Output the [x, y] coordinate of the center of the cell containing the given text.  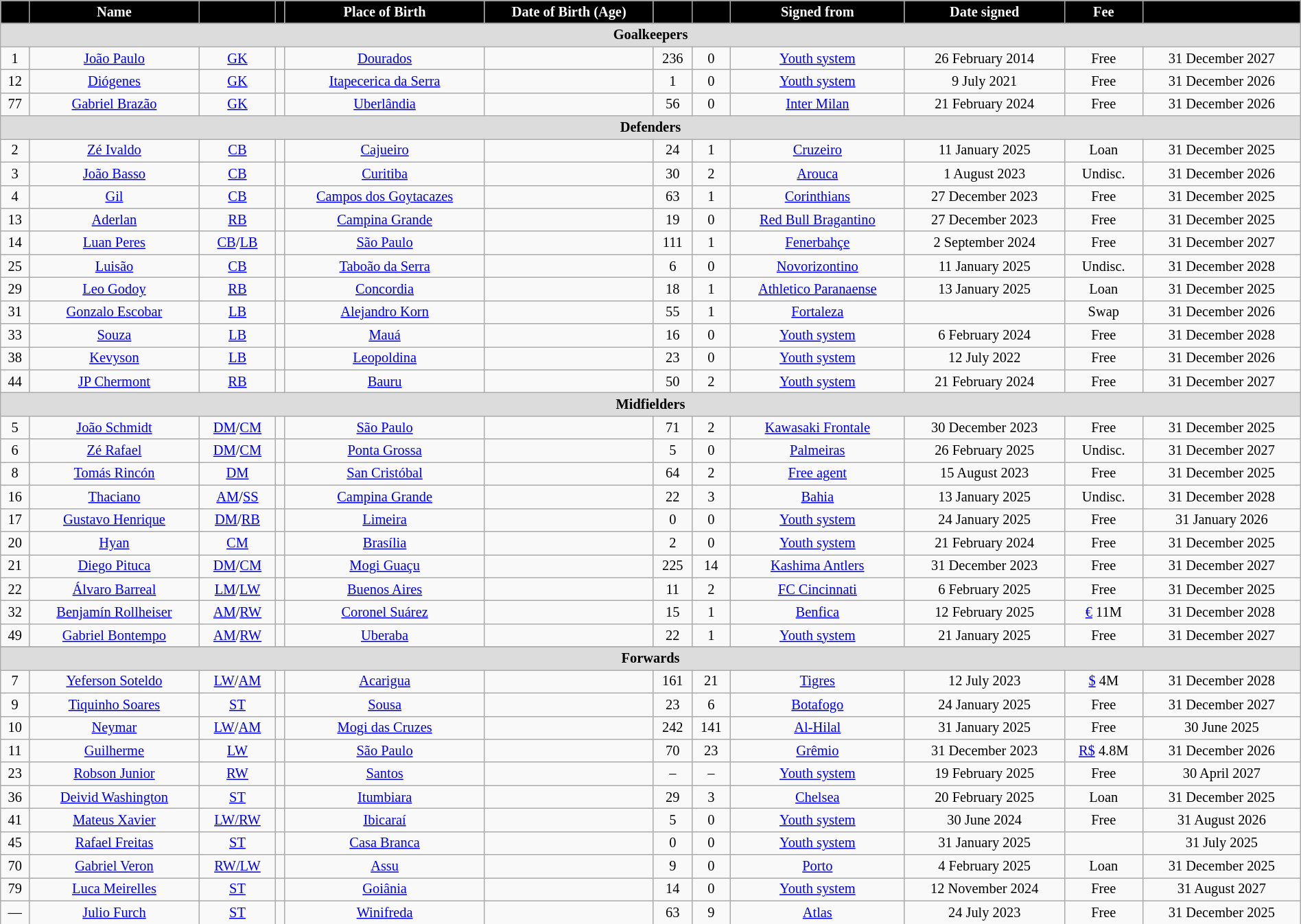
Bahia [817, 497]
Mateus Xavier [115, 820]
24 July 2023 [984, 912]
Gonzalo Escobar [115, 312]
AM/SS [237, 497]
Novorizontino [817, 266]
Buenos Aires [384, 589]
236 [672, 58]
Luisão [115, 266]
31 January 2026 [1222, 520]
36 [15, 797]
FC Cincinnati [817, 589]
44 [15, 381]
Yeferson Soteldo [115, 681]
Cajueiro [384, 150]
Free agent [817, 473]
Itumbiara [384, 797]
Aderlan [115, 220]
Porto [817, 866]
13 [15, 220]
Leo Godoy [115, 289]
Guilherme [115, 750]
56 [672, 104]
Casa Branca [384, 843]
Gabriel Brazão [115, 104]
Neymar [115, 728]
Hyan [115, 543]
Benjamín Rollheiser [115, 612]
Signed from [817, 12]
31 August 2027 [1222, 889]
Diego Pituca [115, 566]
6 February 2024 [984, 335]
João Basso [115, 174]
Santos [384, 774]
Forwards [650, 659]
Luca Meirelles [115, 889]
$ 4M [1103, 681]
CM [237, 543]
41 [15, 820]
Brasília [384, 543]
10 [15, 728]
31 August 2026 [1222, 820]
12 July 2022 [984, 358]
Botafogo [817, 704]
6 February 2025 [984, 589]
4 [15, 197]
Taboão da Serra [384, 266]
55 [672, 312]
Date signed [984, 12]
JP Chermont [115, 381]
Corinthians [817, 197]
30 [672, 174]
Rafael Freitas [115, 843]
Limeira [384, 520]
30 June 2025 [1222, 728]
25 [15, 266]
João Schmidt [115, 427]
45 [15, 843]
Arouca [817, 174]
DM [237, 473]
9 July 2021 [984, 81]
Gustavo Henrique [115, 520]
21 January 2025 [984, 635]
Fenerbahçe [817, 243]
RW/LW [237, 866]
Place of Birth [384, 12]
18 [672, 289]
Zé Ivaldo [115, 150]
7 [15, 681]
Uberaba [384, 635]
Diógenes [115, 81]
Swap [1103, 312]
38 [15, 358]
Gil [115, 197]
Goalkeepers [650, 35]
33 [15, 335]
RW [237, 774]
2 September 2024 [984, 243]
LW [237, 750]
Coronel Suárez [384, 612]
Alejandro Korn [384, 312]
30 April 2027 [1222, 774]
Acarigua [384, 681]
Leopoldina [384, 358]
4 February 2025 [984, 866]
Goiânia [384, 889]
Palmeiras [817, 451]
Ibicaraí [384, 820]
LM/LW [237, 589]
CB/LB [237, 243]
Kawasaki Frontale [817, 427]
17 [15, 520]
Tigres [817, 681]
Itapecerica da Serra [384, 81]
Curitiba [384, 174]
Tiquinho Soares [115, 704]
12 [15, 81]
Fee [1103, 12]
San Cristóbal [384, 473]
— [15, 912]
Bauru [384, 381]
Souza [115, 335]
79 [15, 889]
Robson Junior [115, 774]
Gabriel Bontempo [115, 635]
Benfica [817, 612]
Al-Hilal [817, 728]
Inter Milan [817, 104]
Kashima Antlers [817, 566]
Winifreda [384, 912]
Grêmio [817, 750]
15 August 2023 [984, 473]
30 June 2024 [984, 820]
Red Bull Bragantino [817, 220]
Kevyson [115, 358]
Thaciano [115, 497]
João Paulo [115, 58]
Fortaleza [817, 312]
Midfielders [650, 404]
12 November 2024 [984, 889]
Chelsea [817, 797]
Date of Birth (Age) [569, 12]
Álvaro Barreal [115, 589]
161 [672, 681]
Campos dos Goytacazes [384, 197]
15 [672, 612]
50 [672, 381]
Tomás Rincón [115, 473]
Deivid Washington [115, 797]
31 July 2025 [1222, 843]
225 [672, 566]
Assu [384, 866]
32 [15, 612]
19 February 2025 [984, 774]
141 [711, 728]
8 [15, 473]
49 [15, 635]
Sousa [384, 704]
Julio Furch [115, 912]
€ 11M [1103, 612]
Atlas [817, 912]
31 [15, 312]
24 [672, 150]
20 [15, 543]
LW/RW [237, 820]
Defenders [650, 128]
12 July 2023 [984, 681]
20 February 2025 [984, 797]
Mauá [384, 335]
Luan Peres [115, 243]
30 December 2023 [984, 427]
64 [672, 473]
Uberlândia [384, 104]
26 February 2014 [984, 58]
71 [672, 427]
26 February 2025 [984, 451]
242 [672, 728]
1 August 2023 [984, 174]
Dourados [384, 58]
Mogi das Cruzes [384, 728]
Mogi Guaçu [384, 566]
77 [15, 104]
Zé Rafael [115, 451]
Concordia [384, 289]
12 February 2025 [984, 612]
DM/RB [237, 520]
Cruzeiro [817, 150]
Gabriel Veron [115, 866]
111 [672, 243]
Ponta Grossa [384, 451]
Athletico Paranaense [817, 289]
R$ 4.8M [1103, 750]
Name [115, 12]
19 [672, 220]
